Provide the (x, y) coordinate of the cell's center where the given text is located.  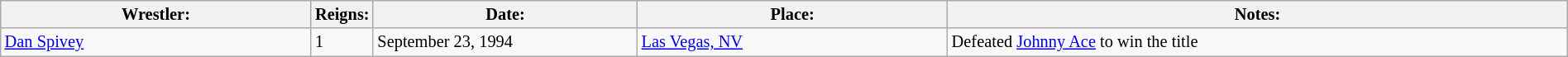
Dan Spivey (155, 42)
Notes: (1258, 14)
Reigns: (342, 14)
Date: (504, 14)
Las Vegas, NV (792, 42)
Defeated Johnny Ace to win the title (1258, 42)
Wrestler: (155, 14)
September 23, 1994 (504, 42)
Place: (792, 14)
1 (342, 42)
